Output the (X, Y) coordinate of the center of the cell containing the given text.  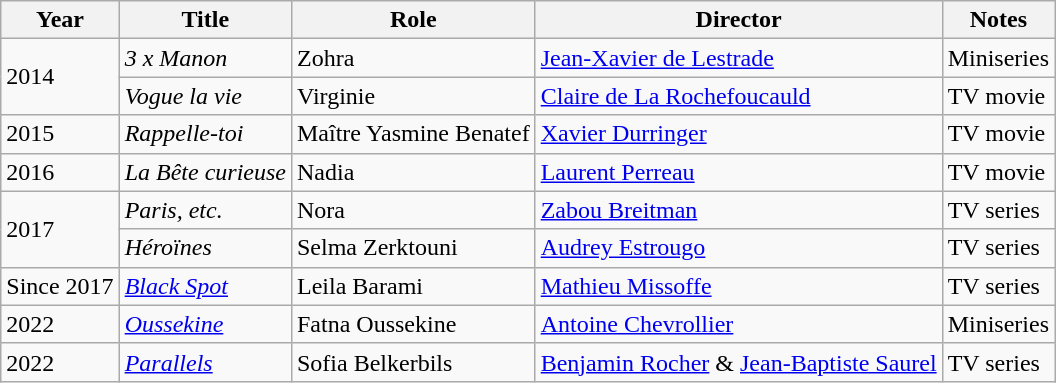
Sofia Belkerbils (413, 362)
Title (205, 20)
Mathieu Missoffe (738, 286)
Antoine Chevrollier (738, 324)
Selma Zerktouni (413, 248)
Oussekine (205, 324)
Audrey Estrougo (738, 248)
2017 (60, 229)
Benjamin Rocher & Jean-Baptiste Saurel (738, 362)
Director (738, 20)
Laurent Perreau (738, 172)
Nora (413, 210)
Jean-Xavier de Lestrade (738, 58)
La Bête curieuse (205, 172)
Virginie (413, 96)
2016 (60, 172)
Since 2017 (60, 286)
Year (60, 20)
Rappelle-toi (205, 134)
Leila Barami (413, 286)
Claire de La Rochefoucauld (738, 96)
Nadia (413, 172)
Xavier Durringer (738, 134)
Zohra (413, 58)
Notes (998, 20)
Zabou Breitman (738, 210)
3 x Manon (205, 58)
Vogue la vie (205, 96)
Parallels (205, 362)
Héroïnes (205, 248)
2015 (60, 134)
Fatna Oussekine (413, 324)
2014 (60, 77)
Role (413, 20)
Black Spot (205, 286)
Paris, etc. (205, 210)
Maître Yasmine Benatef (413, 134)
